Search for the cell housing the specified text and yield its (x, y) center coordinate. 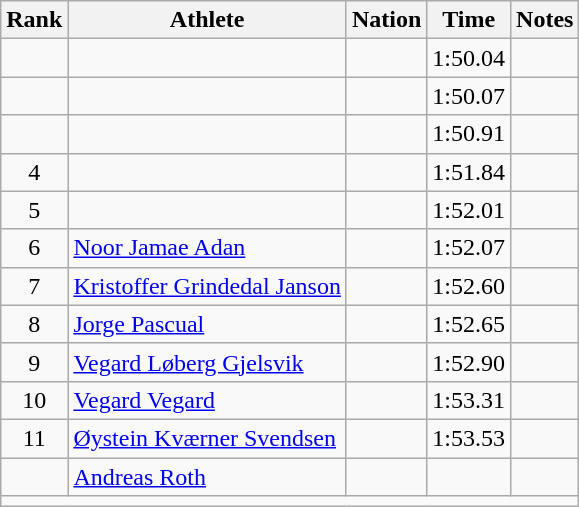
1:50.04 (469, 58)
Athlete (208, 20)
1:51.84 (469, 172)
1:50.07 (469, 96)
1:52.07 (469, 248)
Noor Jamae Adan (208, 248)
Kristoffer Grindedal Janson (208, 286)
1:52.01 (469, 210)
6 (34, 248)
1:53.53 (469, 438)
Time (469, 20)
1:52.60 (469, 286)
11 (34, 438)
1:50.91 (469, 134)
1:53.31 (469, 400)
Vegard Løberg Gjelsvik (208, 362)
Vegard Vegard (208, 400)
Nation (386, 20)
9 (34, 362)
Andreas Roth (208, 477)
5 (34, 210)
Rank (34, 20)
4 (34, 172)
1:52.65 (469, 324)
Jorge Pascual (208, 324)
7 (34, 286)
8 (34, 324)
Notes (545, 20)
10 (34, 400)
Øystein Kværner Svendsen (208, 438)
1:52.90 (469, 362)
